For the text-containing cell, return its midpoint in (X, Y) coordinate format. 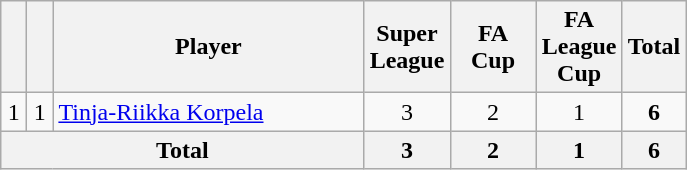
FA Cup (493, 47)
Super League (407, 47)
Player (208, 47)
Tinja-Riikka Korpela (208, 112)
FA League Cup (579, 47)
